Provide the (X, Y) coordinate of the cell's center where the given text is located.  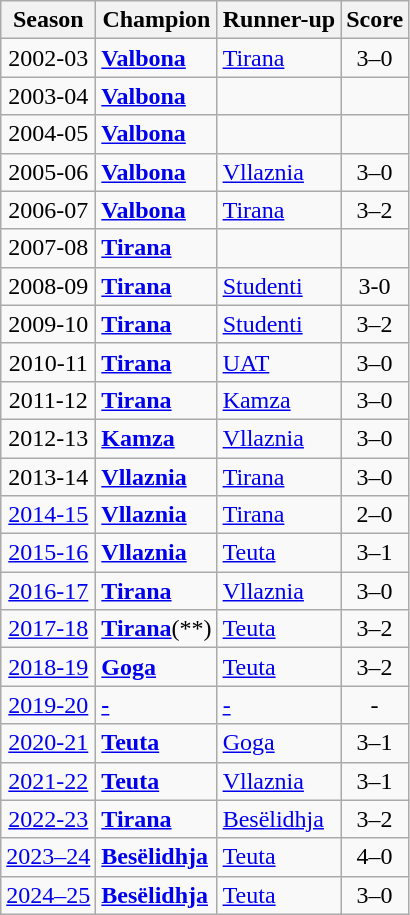
2012-13 (48, 438)
2–0 (375, 515)
2020-21 (48, 743)
2006-07 (48, 210)
Runner-up (279, 20)
2019-20 (48, 705)
2003-04 (48, 96)
2017-18 (48, 629)
Score (375, 20)
UAT (279, 362)
Season (48, 20)
2009-10 (48, 324)
2014-15 (48, 515)
2022-23 (48, 819)
2016-17 (48, 591)
2024–25 (48, 895)
2008-09 (48, 286)
2002-03 (48, 58)
2011-12 (48, 400)
2018-19 (48, 667)
3-0 (375, 286)
4–0 (375, 857)
2007-08 (48, 248)
Champion (156, 20)
2004-05 (48, 134)
2005-06 (48, 172)
2021-22 (48, 781)
2010-11 (48, 362)
2013-14 (48, 477)
Tirana(**) (156, 629)
2015-16 (48, 553)
2023–24 (48, 857)
